Scan for the cell matching the given text and deliver its [x, y] coordinate at center. 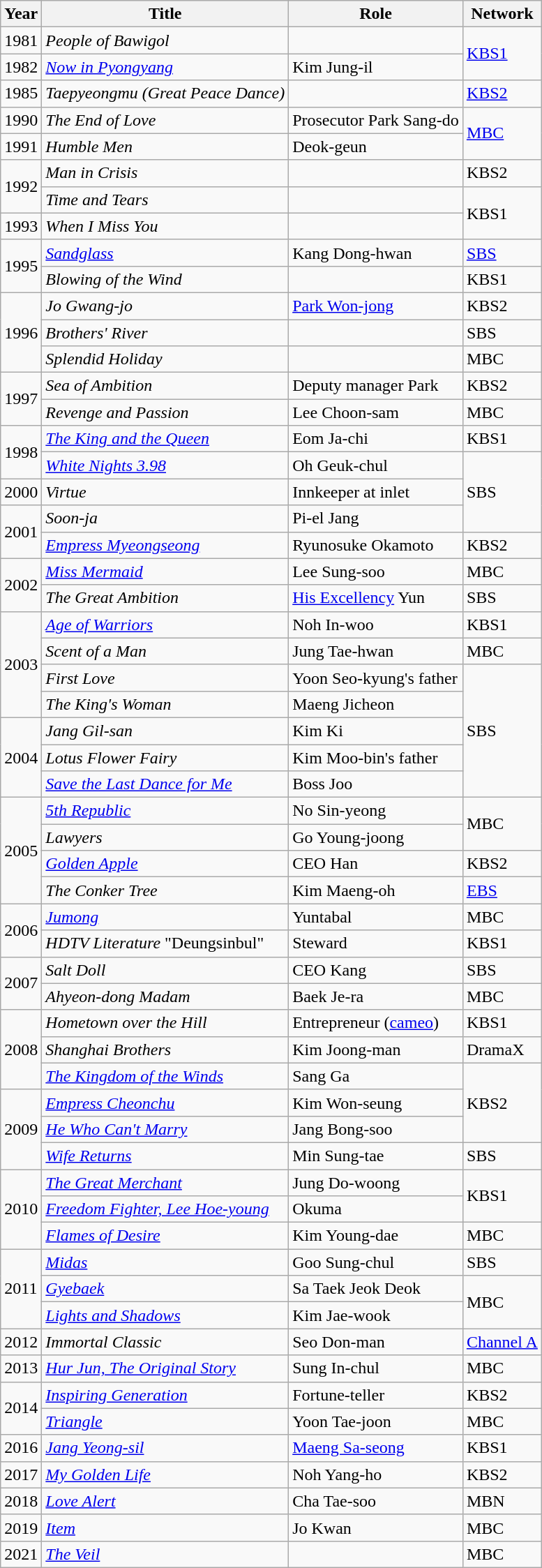
2008 [21, 1050]
2018 [21, 1501]
Age of Warriors [165, 625]
Freedom Fighter, Lee Hoe-young [165, 1209]
Jung Tae-hwan [376, 651]
His Excellency Yun [376, 598]
2005 [21, 851]
Lights and Shadows [165, 1315]
CEO Han [376, 864]
2021 [21, 1554]
Golden Apple [165, 864]
Immortal Classic [165, 1342]
2016 [21, 1448]
Save the Last Dance for Me [165, 784]
The Great Merchant [165, 1183]
Jang Gil-san [165, 731]
Sang Ga [376, 1076]
Miss Mermaid [165, 572]
1993 [21, 226]
Min Sung-tae [376, 1156]
Taepyeongmu (Great Peace Dance) [165, 94]
Jung Do-woong [376, 1183]
Ahyeon-dong Madam [165, 996]
Sung In-chul [376, 1368]
The King's Woman [165, 704]
DramaX [502, 1050]
Blowing of the Wind [165, 279]
Year [21, 14]
1998 [21, 452]
2017 [21, 1474]
2004 [21, 757]
Kim Young-dae [376, 1236]
Yoon Tae-joon [376, 1421]
2014 [21, 1408]
1985 [21, 94]
The Veil [165, 1554]
White Nights 3.98 [165, 465]
The King and the Queen [165, 439]
Hur Jun, The Original Story [165, 1368]
The Kingdom of the Winds [165, 1076]
CEO Kang [376, 970]
Empress Cheonchu [165, 1103]
2019 [21, 1528]
Channel A [502, 1342]
2007 [21, 983]
Kim Jung-il [376, 67]
Deputy manager Park [376, 386]
Empress Myeongseong [165, 545]
2003 [21, 664]
Fortune-teller [376, 1395]
Baek Je-ra [376, 996]
2002 [21, 585]
Noh Yang-ho [376, 1474]
Park Won-jong [376, 306]
Sandglass [165, 253]
Sa Taek Jeok Deok [376, 1289]
1991 [21, 147]
Wife Returns [165, 1156]
When I Miss You [165, 226]
Midas [165, 1262]
Entrepreneur (cameo) [376, 1023]
Jo Kwan [376, 1528]
The End of Love [165, 120]
The Conker Tree [165, 890]
Network [502, 14]
Man in Crisis [165, 173]
People of Bawigol [165, 40]
No Sin-yeong [376, 811]
EBS [502, 890]
Ryunosuke Okamoto [376, 545]
Jang Yeong-sil [165, 1448]
2012 [21, 1342]
Kim Jae-wook [376, 1315]
Virtue [165, 492]
Jumong [165, 917]
Goo Sung-chul [376, 1262]
1992 [21, 186]
Cha Tae-soo [376, 1501]
Maeng Sa-seong [376, 1448]
Sea of Ambition [165, 386]
Oh Geuk-chul [376, 465]
Revenge and Passion [165, 412]
1996 [21, 332]
Humble Men [165, 147]
1981 [21, 40]
Prosecutor Park Sang-do [376, 120]
1997 [21, 399]
Hometown over the Hill [165, 1023]
Inspiring Generation [165, 1395]
2013 [21, 1368]
2000 [21, 492]
Lee Choon-sam [376, 412]
Lee Sung-soo [376, 572]
Kim Maeng-oh [376, 890]
Kim Joong-man [376, 1050]
Role [376, 14]
2010 [21, 1209]
5th Republic [165, 811]
Yuntabal [376, 917]
2009 [21, 1129]
Shanghai Brothers [165, 1050]
HDTV Literature "Deungsinbul" [165, 943]
First Love [165, 678]
Brothers' River [165, 333]
2006 [21, 930]
Kim Ki [376, 731]
Time and Tears [165, 200]
Deok-geun [376, 147]
My Golden Life [165, 1474]
Triangle [165, 1421]
Eom Ja-chi [376, 439]
Lawyers [165, 837]
Gyebaek [165, 1289]
Love Alert [165, 1501]
Salt Doll [165, 970]
He Who Can't Marry [165, 1129]
2001 [21, 532]
Maeng Jicheon [376, 704]
Title [165, 14]
Soon-ja [165, 518]
Noh In-woo [376, 625]
Item [165, 1528]
Boss Joo [376, 784]
Pi-el Jang [376, 518]
Kim Moo-bin's father [376, 757]
Innkeeper at inlet [376, 492]
Jang Bong-soo [376, 1129]
1990 [21, 120]
1982 [21, 67]
Flames of Desire [165, 1236]
Steward [376, 943]
Okuma [376, 1209]
Jo Gwang-jo [165, 306]
Scent of a Man [165, 651]
Now in Pyongyang [165, 67]
Kang Dong-hwan [376, 253]
Seo Don-man [376, 1342]
The Great Ambition [165, 598]
1995 [21, 266]
2011 [21, 1289]
Splendid Holiday [165, 359]
Yoon Seo-kyung's father [376, 678]
MBN [502, 1501]
Go Young-joong [376, 837]
Kim Won-seung [376, 1103]
Lotus Flower Fairy [165, 757]
